From the cell containing the given text, extract its center point as [x, y] coordinate. 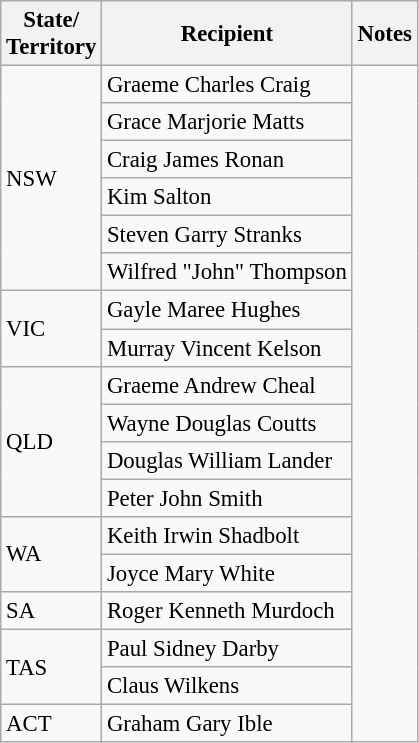
Gayle Maree Hughes [228, 310]
State/Territory [52, 34]
Paul Sidney Darby [228, 648]
Grace Marjorie Matts [228, 122]
SA [52, 611]
Kim Salton [228, 197]
Wayne Douglas Coutts [228, 423]
Peter John Smith [228, 498]
Recipient [228, 34]
Graham Gary Ible [228, 724]
Craig James Ronan [228, 160]
WA [52, 554]
Graeme Charles Craig [228, 85]
ACT [52, 724]
NSW [52, 179]
Douglas William Lander [228, 460]
Joyce Mary White [228, 573]
Steven Garry Stranks [228, 235]
Claus Wilkens [228, 686]
TAS [52, 666]
Graeme Andrew Cheal [228, 385]
Notes [384, 34]
VIC [52, 328]
Wilfred "John" Thompson [228, 273]
Murray Vincent Kelson [228, 348]
QLD [52, 441]
Roger Kenneth Murdoch [228, 611]
Keith Irwin Shadbolt [228, 536]
